Find where the given text appears and provide that cell's center as [x, y] coordinate. 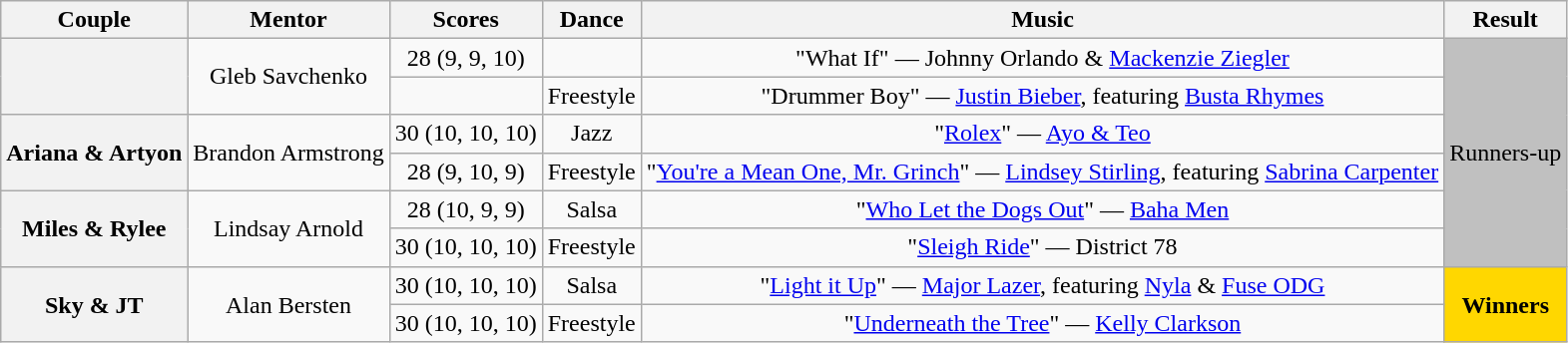
Alan Bersten [288, 304]
"Who Let the Dogs Out" — Baha Men [1042, 209]
"Sleigh Ride" — District 78 [1042, 247]
"Rolex" — Ayo & Teo [1042, 134]
28 (9, 10, 9) [465, 171]
Runners-up [1505, 153]
Gleb Savchenko [288, 77]
Miles & Rylee [94, 228]
"Light it Up" — Major Lazer, featuring Nyla & Fuse ODG [1042, 285]
"What If" — Johnny Orlando & Mackenzie Ziegler [1042, 58]
Scores [465, 20]
"Underneath the Tree" — Kelly Clarkson [1042, 323]
Dance [591, 20]
Sky & JT [94, 304]
Mentor [288, 20]
Brandon Armstrong [288, 153]
28 (9, 9, 10) [465, 58]
Result [1505, 20]
Couple [94, 20]
28 (10, 9, 9) [465, 209]
"Drummer Boy" — Justin Bieber, featuring Busta Rhymes [1042, 96]
"You're a Mean One, Mr. Grinch" — Lindsey Stirling, featuring Sabrina Carpenter [1042, 171]
Ariana & Artyon [94, 153]
Winners [1505, 304]
Lindsay Arnold [288, 228]
Music [1042, 20]
Jazz [591, 134]
